Provide the [X, Y] coordinate of the cell's center where the given text is located.  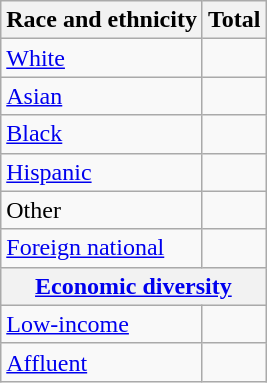
White [102, 58]
Affluent [102, 362]
Foreign national [102, 248]
Low-income [102, 324]
Total [234, 20]
Hispanic [102, 172]
Other [102, 210]
Race and ethnicity [102, 20]
Asian [102, 96]
Economic diversity [134, 286]
Black [102, 134]
